Find where the given text appears and provide that cell's center as [X, Y] coordinate. 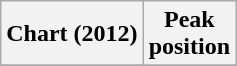
Peakposition [189, 34]
Chart (2012) [72, 34]
